Return the [x, y] coordinate for the center point of the cell that contains the specified text.  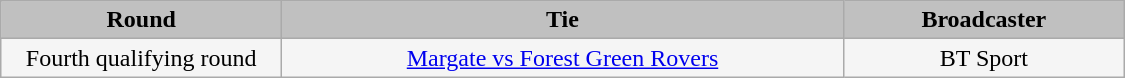
Round [142, 20]
Fourth qualifying round [142, 58]
Margate vs Forest Green Rovers [563, 58]
Tie [563, 20]
Broadcaster [984, 20]
BT Sport [984, 58]
